Return [X, Y] of the center of cell containing provided text 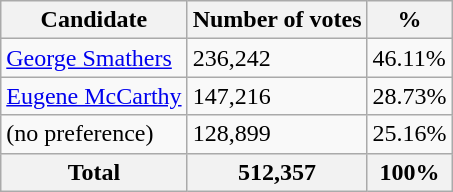
Eugene McCarthy [94, 96]
28.73% [410, 96]
(no preference) [94, 134]
Number of votes [277, 20]
46.11% [410, 58]
% [410, 20]
512,357 [277, 172]
Total [94, 172]
100% [410, 172]
147,216 [277, 96]
236,242 [277, 58]
128,899 [277, 134]
George Smathers [94, 58]
25.16% [410, 134]
Candidate [94, 20]
